For the text-containing cell, return its midpoint in [x, y] coordinate format. 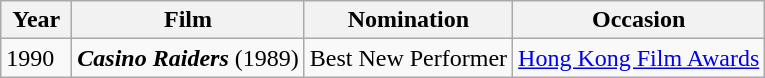
Occasion [639, 20]
Film [188, 20]
Casino Raiders (1989) [188, 58]
Nomination [408, 20]
Best New Performer [408, 58]
Year [36, 20]
1990 [36, 58]
Hong Kong Film Awards [639, 58]
